From the cell containing the given text, extract its center point as (x, y) coordinate. 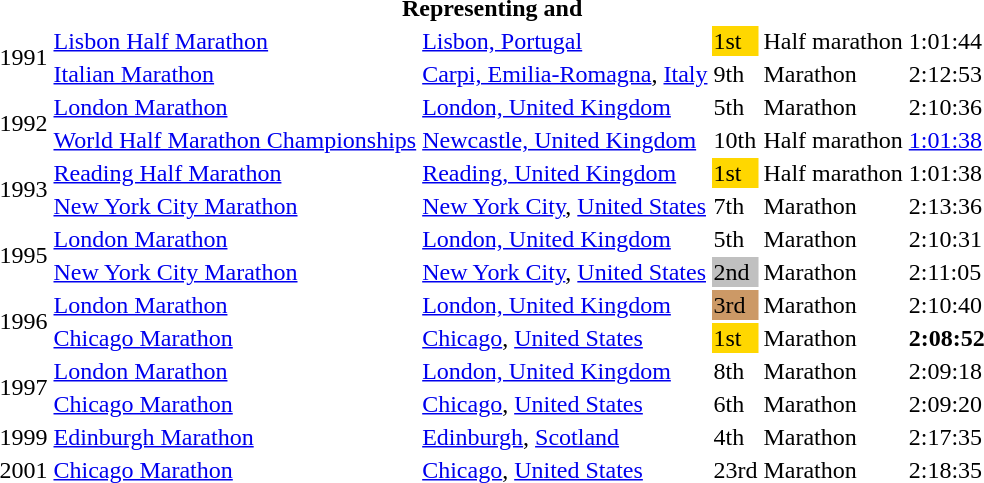
2nd (736, 272)
Newcastle, United Kingdom (565, 140)
World Half Marathon Championships (235, 140)
10th (736, 140)
Edinburgh, Scotland (565, 437)
Reading, United Kingdom (565, 173)
3rd (736, 305)
4th (736, 437)
Carpi, Emilia-Romagna, Italy (565, 74)
Reading Half Marathon (235, 173)
9th (736, 74)
7th (736, 206)
Italian Marathon (235, 74)
6th (736, 404)
Edinburgh Marathon (235, 437)
Lisbon, Portugal (565, 41)
8th (736, 371)
Lisbon Half Marathon (235, 41)
